Return the (X, Y) coordinate for the center point of the cell that contains the specified text.  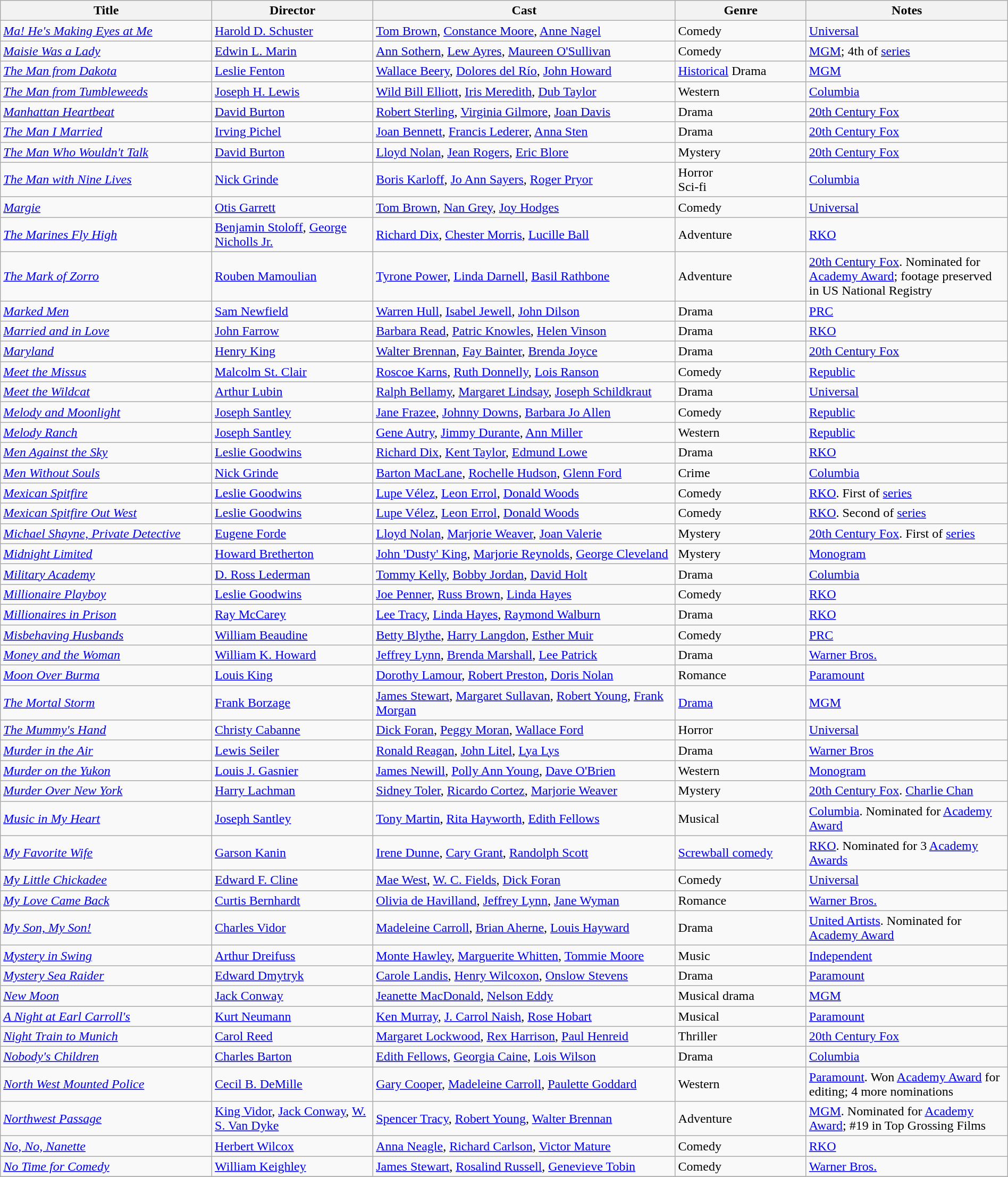
Carole Landis, Henry Wilcoxon, Onslow Stevens (524, 975)
James Stewart, Rosalind Russell, Genevieve Tobin (524, 1166)
Tony Martin, Rita Hayworth, Edith Fellows (524, 818)
Louis King (292, 675)
Genre (741, 11)
Edith Fellows, Georgia Caine, Lois Wilson (524, 1057)
Director (292, 11)
Ma! He's Making Eyes at Me (106, 31)
Edward Dmytryk (292, 975)
Harold D. Schuster (292, 31)
Benjamin Stoloff, George Nicholls Jr. (292, 234)
Betty Blythe, Harry Langdon, Esther Muir (524, 635)
20th Century Fox. Charlie Chan (907, 791)
Manhattan Heartbeat (106, 112)
Michael Shayne, Private Detective (106, 533)
Gene Autry, Jimmy Durante, Ann Miller (524, 432)
Title (106, 11)
King Vidor, Jack Conway, W. S. Van Dyke (292, 1119)
Irene Dunne, Cary Grant, Randolph Scott (524, 853)
Warren Hull, Isabel Jewell, John Dilson (524, 311)
Garson Kanin (292, 853)
D. Ross Lederman (292, 574)
Ray McCarey (292, 614)
Mexican Spitfire (106, 493)
Music in My Heart (106, 818)
The Man from Tumbleweeds (106, 91)
Music (741, 955)
Warner Bros (907, 750)
Wallace Beery, Dolores del Río, John Howard (524, 71)
Ken Murray, J. Carrol Naish, Rose Hobart (524, 1016)
Tyrone Power, Linda Darnell, Basil Rathbone (524, 276)
Olivia de Havilland, Jeffrey Lynn, Jane Wyman (524, 900)
Musical drama (741, 996)
Roscoe Karns, Ruth Donnelly, Lois Ranson (524, 372)
Kurt Neumann (292, 1016)
Nobody's Children (106, 1057)
Historical Drama (741, 71)
Curtis Bernhardt (292, 900)
Anna Neagle, Richard Carlson, Victor Mature (524, 1146)
Malcolm St. Clair (292, 372)
The Man from Dakota (106, 71)
My Son, My Son! (106, 928)
Murder on the Yukon (106, 771)
William Beaudine (292, 635)
Married and in Love (106, 331)
Ronald Reagan, John Litel, Lya Lys (524, 750)
Tom Brown, Nan Grey, Joy Hodges (524, 207)
Tom Brown, Constance Moore, Anne Nagel (524, 31)
Margaret Lockwood, Rex Harrison, Paul Henreid (524, 1037)
MGM; 4th of series (907, 51)
Arthur Dreifuss (292, 955)
Independent (907, 955)
20th Century Fox. Nominated for Academy Award; footage preserved in US National Registry (907, 276)
Mystery Sea Raider (106, 975)
Moon Over Burma (106, 675)
Joe Penner, Russ Brown, Linda Hayes (524, 594)
Columbia. Nominated for Academy Award (907, 818)
Arthur Lubin (292, 392)
Monte Hawley, Marguerite Whitten, Tommie Moore (524, 955)
Military Academy (106, 574)
New Moon (106, 996)
Walter Brennan, Fay Bainter, Brenda Joyce (524, 352)
Mystery in Swing (106, 955)
Leslie Fenton (292, 71)
Boris Karloff, Jo Ann Sayers, Roger Pryor (524, 180)
Howard Bretherton (292, 554)
Herbert Wilcox (292, 1146)
Melody and Moonlight (106, 412)
Lewis Seiler (292, 750)
Joseph H. Lewis (292, 91)
Barbara Read, Patric Knowles, Helen Vinson (524, 331)
RKO. Nominated for 3 Academy Awards (907, 853)
Crime (741, 473)
Jack Conway (292, 996)
Murder in the Air (106, 750)
Mae West, W. C. Fields, Dick Foran (524, 880)
Charles Vidor (292, 928)
Richard Dix, Kent Taylor, Edmund Lowe (524, 453)
Sam Newfield (292, 311)
Screwball comedy (741, 853)
Horror (741, 730)
The Man with Nine Lives (106, 180)
HorrorSci-fi (741, 180)
Millionaire Playboy (106, 594)
The Mummy's Hand (106, 730)
Otis Garrett (292, 207)
Cecil B. DeMille (292, 1084)
Charles Barton (292, 1057)
Robert Sterling, Virginia Gilmore, Joan Davis (524, 112)
Henry King (292, 352)
Maryland (106, 352)
Northwest Passage (106, 1119)
Thriller (741, 1037)
The Marines Fly High (106, 234)
Dorothy Lamour, Robert Preston, Doris Nolan (524, 675)
Wild Bill Elliott, Iris Meredith, Dub Taylor (524, 91)
Melody Ranch (106, 432)
Lloyd Nolan, Jean Rogers, Eric Blore (524, 152)
Edward F. Cline (292, 880)
Lee Tracy, Linda Hayes, Raymond Walburn (524, 614)
Mexican Spitfire Out West (106, 513)
Jeanette MacDonald, Nelson Eddy (524, 996)
Night Train to Munich (106, 1037)
A Night at Earl Carroll's (106, 1016)
RKO. Second of series (907, 513)
John Farrow (292, 331)
Notes (907, 11)
Maisie Was a Lady (106, 51)
Spencer Tracy, Robert Young, Walter Brennan (524, 1119)
Marked Men (106, 311)
Paramount. Won Academy Award for editing; 4 more nominations (907, 1084)
Eugene Forde (292, 533)
Sidney Toler, Ricardo Cortez, Marjorie Weaver (524, 791)
The Mark of Zorro (106, 276)
The Mortal Storm (106, 703)
MGM. Nominated for Academy Award; #19 in Top Grossing Films (907, 1119)
William Keighley (292, 1166)
Madeleine Carroll, Brian Aherne, Louis Hayward (524, 928)
William K. Howard (292, 655)
RKO. First of series (907, 493)
James Stewart, Margaret Sullavan, Robert Young, Frank Morgan (524, 703)
Ralph Bellamy, Margaret Lindsay, Joseph Schildkraut (524, 392)
Barton MacLane, Rochelle Hudson, Glenn Ford (524, 473)
No, No, Nanette (106, 1146)
Harry Lachman (292, 791)
Money and the Woman (106, 655)
Men Without Souls (106, 473)
Midnight Limited (106, 554)
My Little Chickadee (106, 880)
Gary Cooper, Madeleine Carroll, Paulette Goddard (524, 1084)
The Man Who Wouldn't Talk (106, 152)
No Time for Comedy (106, 1166)
Carol Reed (292, 1037)
Richard Dix, Chester Morris, Lucille Ball (524, 234)
John 'Dusty' King, Marjorie Reynolds, George Cleveland (524, 554)
The Man I Married (106, 132)
Millionaires in Prison (106, 614)
Meet the Missus (106, 372)
James Newill, Polly Ann Young, Dave O'Brien (524, 771)
Meet the Wildcat (106, 392)
Irving Pichel (292, 132)
Ann Sothern, Lew Ayres, Maureen O'Sullivan (524, 51)
Tommy Kelly, Bobby Jordan, David Holt (524, 574)
United Artists. Nominated for Academy Award (907, 928)
Men Against the Sky (106, 453)
Cast (524, 11)
Murder Over New York (106, 791)
Dick Foran, Peggy Moran, Wallace Ford (524, 730)
Louis J. Gasnier (292, 771)
Christy Cabanne (292, 730)
Edwin L. Marin (292, 51)
Misbehaving Husbands (106, 635)
Lloyd Nolan, Marjorie Weaver, Joan Valerie (524, 533)
North West Mounted Police (106, 1084)
20th Century Fox. First of series (907, 533)
Joan Bennett, Francis Lederer, Anna Sten (524, 132)
Jane Frazee, Johnny Downs, Barbara Jo Allen (524, 412)
My Favorite Wife (106, 853)
Margie (106, 207)
Jeffrey Lynn, Brenda Marshall, Lee Patrick (524, 655)
My Love Came Back (106, 900)
Rouben Mamoulian (292, 276)
Frank Borzage (292, 703)
